Scan for the cell matching the given text and deliver its (x, y) coordinate at center. 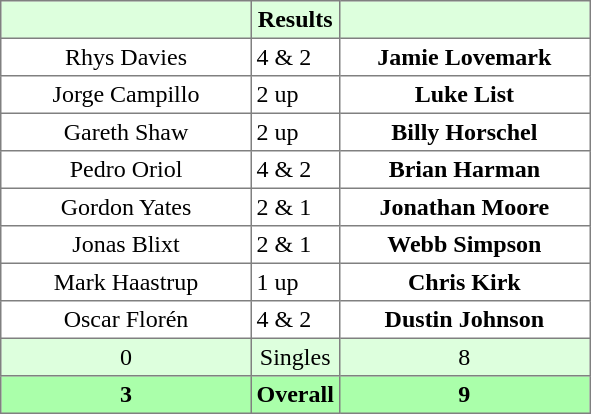
0 (126, 357)
Billy Horschel (464, 132)
8 (464, 357)
Jonathan Moore (464, 207)
Dustin Johnson (464, 320)
Overall (295, 395)
1 up (295, 282)
Gareth Shaw (126, 132)
Jorge Campillo (126, 95)
Luke List (464, 95)
Jamie Lovemark (464, 57)
Jonas Blixt (126, 245)
Oscar Florén (126, 320)
Rhys Davies (126, 57)
Pedro Oriol (126, 170)
Results (295, 20)
Brian Harman (464, 170)
Mark Haastrup (126, 282)
9 (464, 395)
Gordon Yates (126, 207)
Chris Kirk (464, 282)
3 (126, 395)
Singles (295, 357)
Webb Simpson (464, 245)
